Search for the cell housing the specified text and yield its (X, Y) center coordinate. 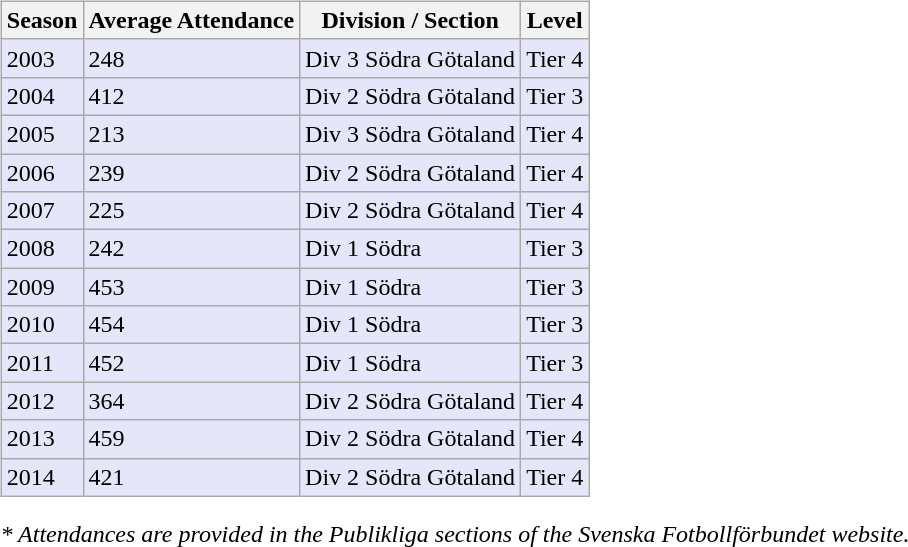
Division / Section (410, 20)
2009 (42, 287)
452 (192, 363)
459 (192, 439)
Level (555, 20)
453 (192, 287)
Average Attendance (192, 20)
412 (192, 96)
2012 (42, 401)
2014 (42, 477)
2010 (42, 325)
454 (192, 325)
239 (192, 173)
364 (192, 401)
2006 (42, 173)
2008 (42, 249)
2003 (42, 58)
2011 (42, 363)
2007 (42, 211)
2004 (42, 96)
2013 (42, 439)
248 (192, 58)
2005 (42, 134)
Season (42, 20)
213 (192, 134)
225 (192, 211)
242 (192, 249)
421 (192, 477)
